Determine the (X, Y) coordinate at the center of the cell enclosing the given text.  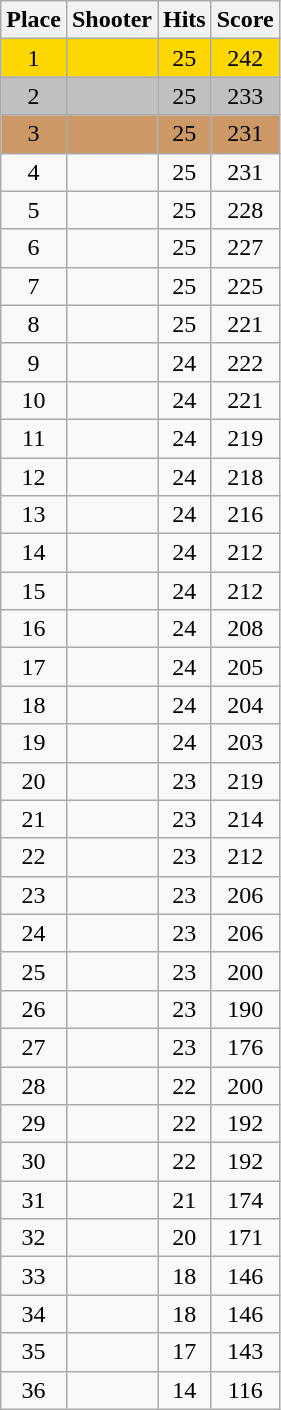
36 (34, 1390)
34 (34, 1314)
27 (34, 1047)
225 (245, 286)
30 (34, 1162)
31 (34, 1200)
19 (34, 743)
218 (245, 477)
16 (34, 629)
5 (34, 210)
222 (245, 362)
205 (245, 667)
15 (34, 591)
171 (245, 1238)
7 (34, 286)
203 (245, 743)
Score (245, 20)
32 (34, 1238)
29 (34, 1124)
176 (245, 1047)
Place (34, 20)
26 (34, 1009)
2 (34, 96)
143 (245, 1352)
242 (245, 58)
190 (245, 1009)
174 (245, 1200)
216 (245, 515)
35 (34, 1352)
233 (245, 96)
208 (245, 629)
8 (34, 324)
1 (34, 58)
116 (245, 1390)
10 (34, 400)
3 (34, 134)
Shooter (112, 20)
214 (245, 819)
228 (245, 210)
9 (34, 362)
227 (245, 248)
13 (34, 515)
28 (34, 1085)
11 (34, 438)
12 (34, 477)
33 (34, 1276)
4 (34, 172)
Hits (185, 20)
204 (245, 705)
6 (34, 248)
